For the text-containing cell, return its midpoint in (X, Y) coordinate format. 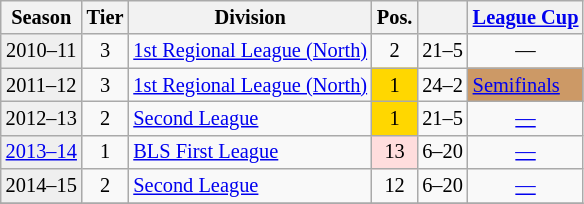
2011–12 (42, 85)
2013–14 (42, 152)
2010–11 (42, 51)
Season (42, 17)
2012–13 (42, 118)
Tier (106, 17)
12 (394, 186)
League Cup (526, 17)
2014–15 (42, 186)
13 (394, 152)
Division (250, 17)
Semifinals (526, 85)
24–2 (442, 85)
Pos. (394, 17)
BLS First League (250, 152)
